Detect which cell encompasses the target text, then output its (X, Y) center coordinate. 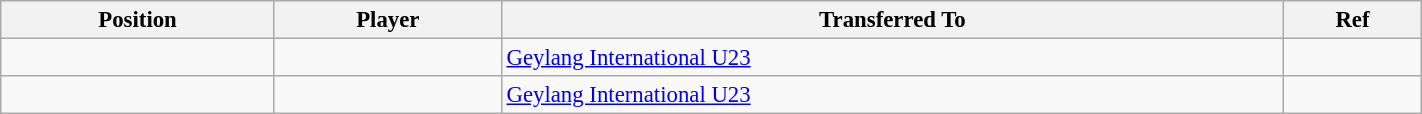
Position (138, 20)
Ref (1353, 20)
Transferred To (892, 20)
Player (388, 20)
